Find where the given text appears and provide that cell's center as (x, y) coordinate. 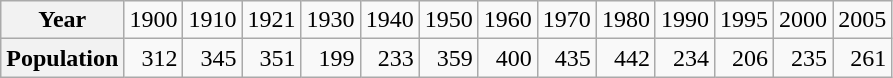
400 (508, 58)
1960 (508, 20)
1950 (448, 20)
345 (212, 58)
1970 (566, 20)
2000 (804, 20)
1930 (330, 20)
234 (684, 58)
233 (390, 58)
Population (62, 58)
199 (330, 58)
206 (744, 58)
235 (804, 58)
Year (62, 20)
442 (626, 58)
1900 (154, 20)
2005 (862, 20)
435 (566, 58)
359 (448, 58)
312 (154, 58)
1921 (272, 20)
261 (862, 58)
1995 (744, 20)
351 (272, 58)
1990 (684, 20)
1940 (390, 20)
1910 (212, 20)
1980 (626, 20)
